Search for the cell housing the specified text and yield its (X, Y) center coordinate. 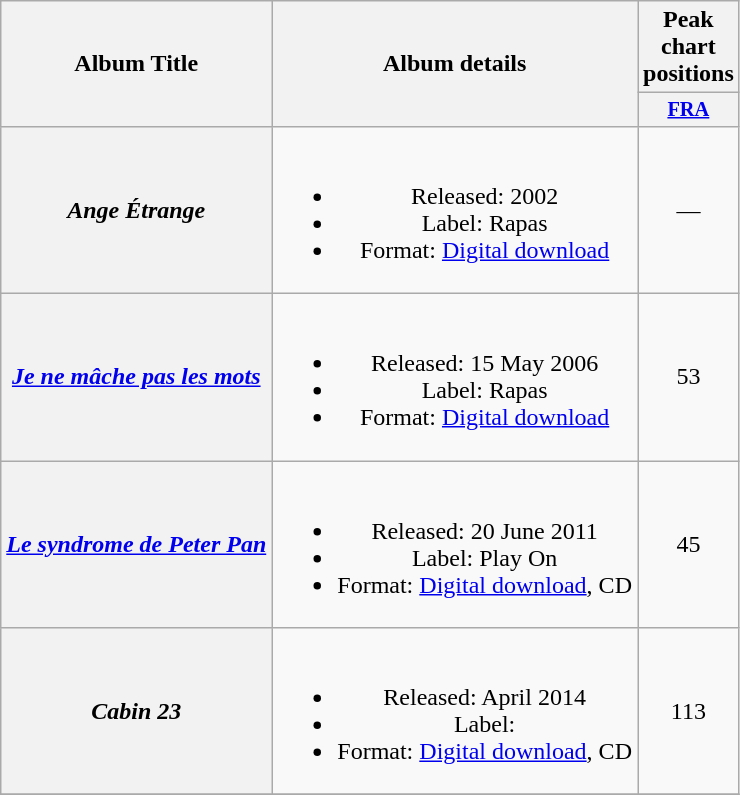
Peak chart positions (689, 47)
Album Title (136, 64)
FRA (689, 110)
113 (689, 712)
Released: April 2014Label:Format: Digital download, CD (455, 712)
Album details (455, 64)
53 (689, 378)
Released: 15 May 2006Label: RapasFormat: Digital download (455, 378)
Released: 2002Label: RapasFormat: Digital download (455, 210)
Le syndrome de Peter Pan (136, 544)
Released: 20 June 2011Label: Play OnFormat: Digital download, CD (455, 544)
— (689, 210)
Je ne mâche pas les mots (136, 378)
45 (689, 544)
Cabin 23 (136, 712)
Ange Étrange (136, 210)
